Find where the given text appears and provide that cell's center as [x, y] coordinate. 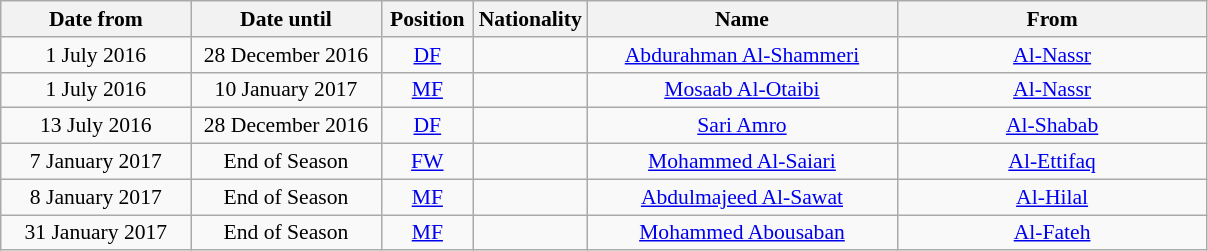
Al-Fateh [1052, 233]
Mohammed Al-Saiari [742, 162]
10 January 2017 [286, 90]
Nationality [530, 19]
Mohammed Abousaban [742, 233]
31 January 2017 [96, 233]
FW [428, 162]
Mosaab Al-Otaibi [742, 90]
From [1052, 19]
Al-Shabab [1052, 126]
8 January 2017 [96, 197]
13 July 2016 [96, 126]
Name [742, 19]
7 January 2017 [96, 162]
Al-Ettifaq [1052, 162]
Date from [96, 19]
Date until [286, 19]
Abdulmajeed Al-Sawat [742, 197]
Position [428, 19]
Abdurahman Al-Shammeri [742, 55]
Al-Hilal [1052, 197]
Sari Amro [742, 126]
